Scan for the cell matching the given text and deliver its (x, y) coordinate at center. 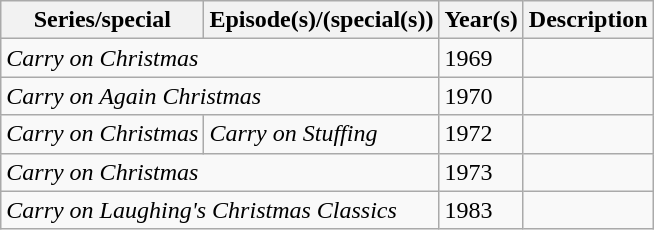
1983 (481, 210)
1973 (481, 172)
Carry on Again Christmas (220, 96)
1970 (481, 96)
Episode(s)/(special(s)) (322, 20)
Description (588, 20)
Carry on Laughing's Christmas Classics (220, 210)
Carry on Stuffing (322, 134)
Series/special (102, 20)
Year(s) (481, 20)
1969 (481, 58)
1972 (481, 134)
